Determine the [x, y] coordinate at the center of the cell enclosing the given text.  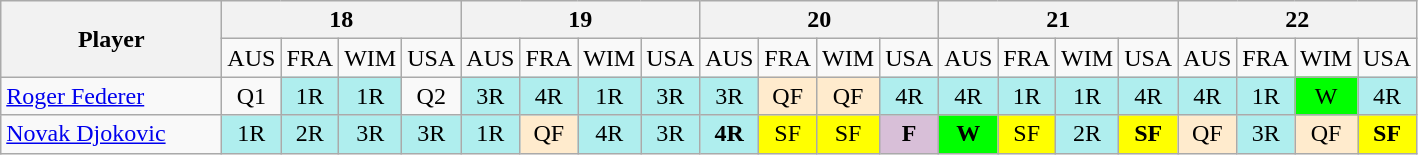
F [910, 134]
21 [1058, 20]
Q1 [252, 96]
Q2 [432, 96]
20 [820, 20]
19 [580, 20]
Roger Federer [112, 96]
22 [1298, 20]
Novak Djokovic [112, 134]
Player [112, 39]
18 [342, 20]
